Provide the [x, y] coordinate of the cell's center where the given text is located.  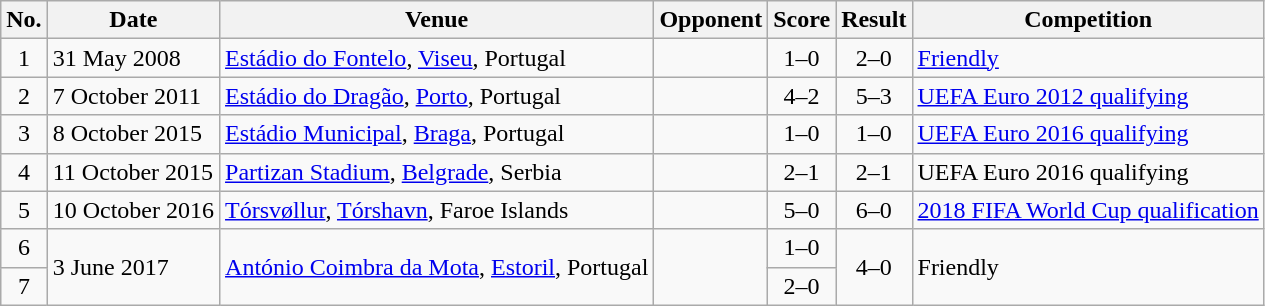
2018 FIFA World Cup qualification [1088, 210]
Opponent [711, 20]
3 [24, 134]
6–0 [874, 210]
UEFA Euro 2012 qualifying [1088, 96]
Venue [437, 20]
António Coimbra da Mota, Estoril, Portugal [437, 267]
11 October 2015 [133, 172]
Competition [1088, 20]
2 [24, 96]
7 [24, 286]
5 [24, 210]
Date [133, 20]
Tórsvøllur, Tórshavn, Faroe Islands [437, 210]
10 October 2016 [133, 210]
Estádio do Fontelo, Viseu, Portugal [437, 58]
6 [24, 248]
3 June 2017 [133, 267]
5–0 [802, 210]
4–0 [874, 267]
Result [874, 20]
Estádio Municipal, Braga, Portugal [437, 134]
4–2 [802, 96]
Estádio do Dragão, Porto, Portugal [437, 96]
Score [802, 20]
No. [24, 20]
Partizan Stadium, Belgrade, Serbia [437, 172]
5–3 [874, 96]
31 May 2008 [133, 58]
8 October 2015 [133, 134]
4 [24, 172]
7 October 2011 [133, 96]
1 [24, 58]
